From the cell containing the given text, extract its center point as [X, Y] coordinate. 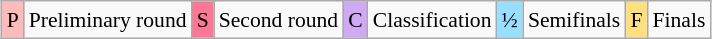
Finals [678, 20]
Preliminary round [108, 20]
Second round [278, 20]
P [13, 20]
F [636, 20]
C [356, 20]
Classification [432, 20]
Semifinals [574, 20]
S [203, 20]
½ [510, 20]
